Capture the cell that displays the provided text and extract its (X, Y) central coordinate. 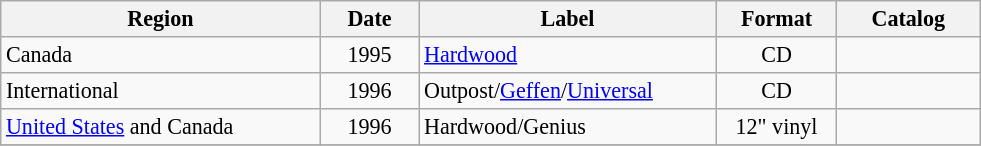
Canada (160, 54)
Catalog (908, 18)
1995 (370, 54)
Hardwood (568, 54)
International (160, 90)
Label (568, 18)
Outpost/Geffen/Universal (568, 90)
Region (160, 18)
Hardwood/Genius (568, 126)
Format (776, 18)
12" vinyl (776, 126)
Date (370, 18)
United States and Canada (160, 126)
